Search for the cell housing the specified text and yield its [X, Y] center coordinate. 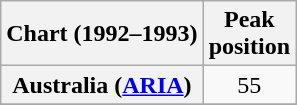
Peakposition [249, 34]
Chart (1992–1993) [102, 34]
55 [249, 85]
Australia (ARIA) [102, 85]
